For the text-containing cell, return its midpoint in [X, Y] coordinate format. 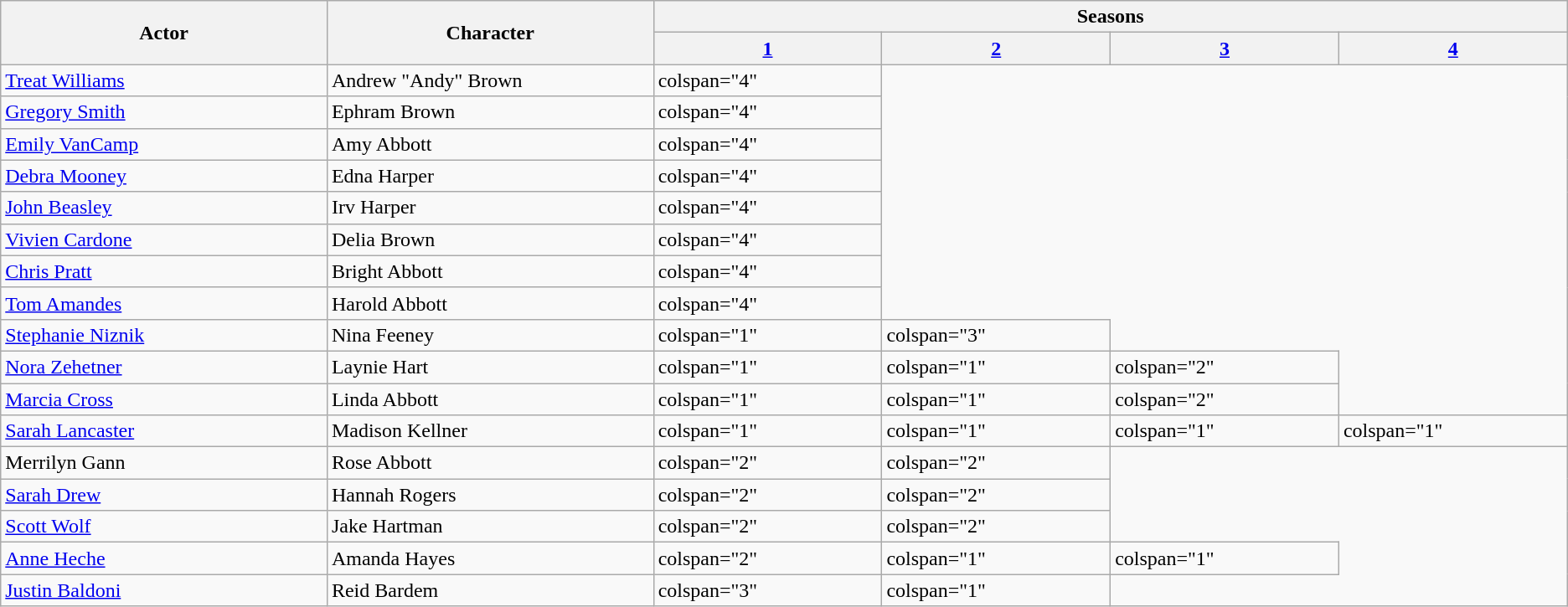
Stephanie Niznik [164, 335]
Gregory Smith [164, 112]
Seasons [1111, 17]
Treat Williams [164, 80]
Harold Abbott [490, 303]
Delia Brown [490, 239]
Rose Abbott [490, 463]
Amy Abbott [490, 144]
Scott Wolf [164, 527]
Merrilyn Gann [164, 463]
Chris Pratt [164, 271]
Linda Abbott [490, 399]
Ephram Brown [490, 112]
Nina Feeney [490, 335]
3 [1225, 49]
Jake Hartman [490, 527]
Irv Harper [490, 208]
Debra Mooney [164, 176]
Character [490, 33]
4 [1452, 49]
Amanda Hayes [490, 558]
Tom Amandes [164, 303]
1 [767, 49]
Madison Kellner [490, 431]
Justin Baldoni [164, 590]
Sarah Lancaster [164, 431]
Sarah Drew [164, 495]
Emily VanCamp [164, 144]
Vivien Cardone [164, 239]
Marcia Cross [164, 399]
2 [997, 49]
Edna Harper [490, 176]
Actor [164, 33]
Bright Abbott [490, 271]
Andrew "Andy" Brown [490, 80]
Reid Bardem [490, 590]
John Beasley [164, 208]
Nora Zehetner [164, 367]
Hannah Rogers [490, 495]
Anne Heche [164, 558]
Laynie Hart [490, 367]
